Return the [x, y] coordinate for the center point of the cell that contains the specified text.  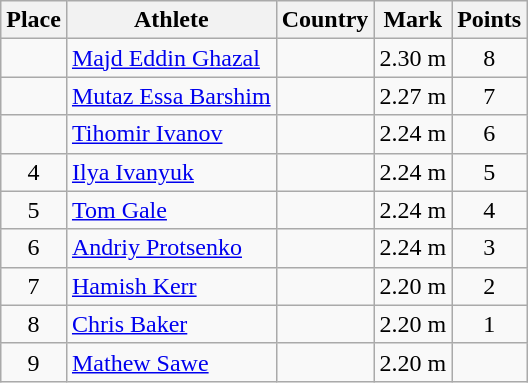
Tihomir Ivanov [171, 134]
Country [325, 20]
Mark [413, 20]
2 [490, 286]
Athlete [171, 20]
Majd Eddin Ghazal [171, 58]
Tom Gale [171, 210]
Mathew Sawe [171, 362]
Andriy Protsenko [171, 248]
3 [490, 248]
9 [34, 362]
1 [490, 324]
2.27 m [413, 96]
Points [490, 20]
Chris Baker [171, 324]
Hamish Kerr [171, 286]
Ilya Ivanyuk [171, 172]
2.30 m [413, 58]
Mutaz Essa Barshim [171, 96]
Place [34, 20]
